Capture the cell that displays the provided text and extract its [X, Y] central coordinate. 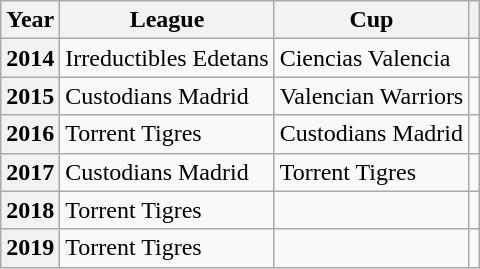
Year [30, 20]
Ciencias Valencia [372, 58]
Cup [372, 20]
Irreductibles Edetans [167, 58]
2019 [30, 248]
2017 [30, 172]
2016 [30, 134]
2015 [30, 96]
League [167, 20]
2018 [30, 210]
Valencian Warriors [372, 96]
2014 [30, 58]
